Pinpoint the cell where the given text exists, returning its (x, y) midpoint coordinate. 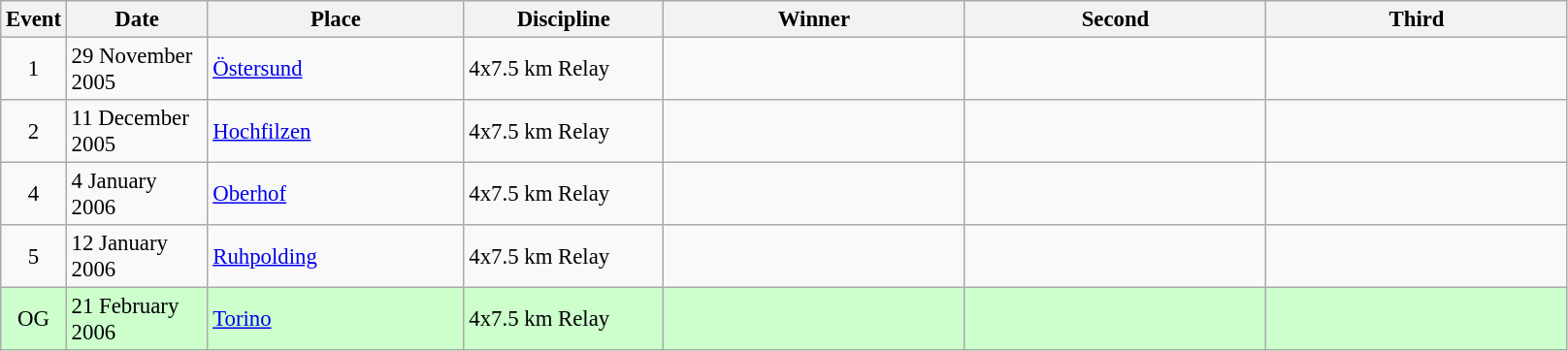
OG (34, 320)
Oberhof (336, 194)
Third (1417, 19)
Event (34, 19)
Place (336, 19)
Discipline (564, 19)
1 (34, 70)
Ruhpolding (336, 256)
2 (34, 132)
Torino (336, 320)
4 (34, 194)
Winner (815, 19)
21 February 2006 (137, 320)
11 December 2005 (137, 132)
Östersund (336, 70)
Second (1116, 19)
12 January 2006 (137, 256)
4 January 2006 (137, 194)
5 (34, 256)
Hochfilzen (336, 132)
Date (137, 19)
29 November 2005 (137, 70)
